Extract the (X, Y) coordinate from the center of the cell holding the provided text.  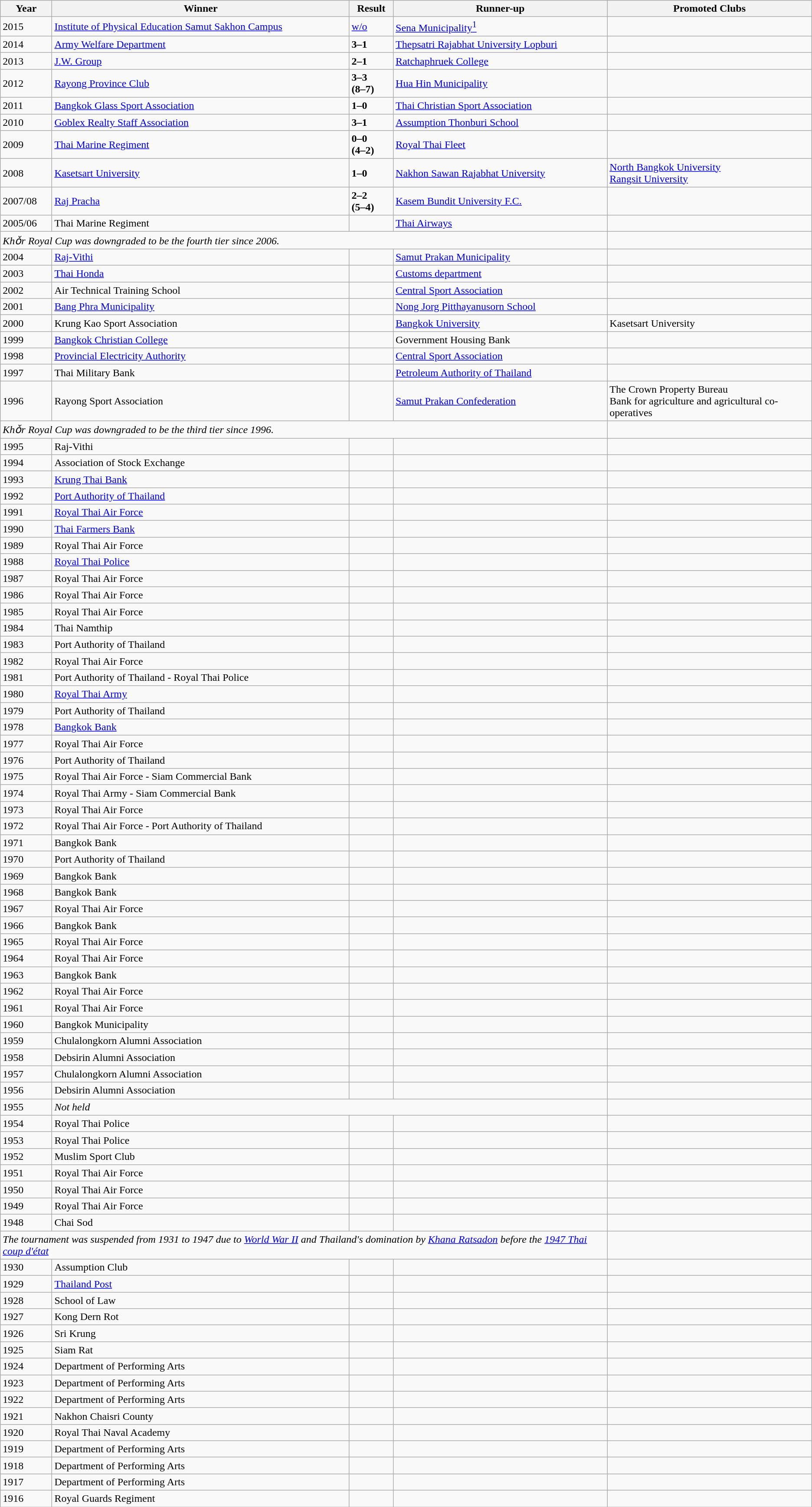
Thepsatri Rajabhat University Lopburi (501, 44)
1961 (26, 1008)
Raj Pracha (200, 201)
Ratchaphruek College (501, 61)
Samut Prakan Municipality (501, 257)
1958 (26, 1057)
2001 (26, 307)
1960 (26, 1024)
1980 (26, 694)
1957 (26, 1074)
Promoted Clubs (710, 9)
The Crown Property BureauBank for agriculture and agricultural co-operatives (710, 401)
1930 (26, 1267)
2008 (26, 173)
3–3(8–7) (371, 83)
1975 (26, 777)
1916 (26, 1499)
Royal Thai Fleet (501, 145)
Thai Airways (501, 223)
Runner-up (501, 9)
1929 (26, 1284)
1969 (26, 876)
Bangkok University (501, 323)
2007/08 (26, 201)
1923 (26, 1383)
Rayong Province Club (200, 83)
1982 (26, 661)
2009 (26, 145)
1992 (26, 496)
Khǒr Royal Cup was downgraded to be the fourth tier since 2006. (304, 240)
Krung Thai Bank (200, 479)
Royal Thai Army - Siam Commercial Bank (200, 793)
1924 (26, 1366)
Thai Honda (200, 274)
Kong Dern Rot (200, 1317)
Port Authority of Thailand - Royal Thai Police (200, 677)
Royal Thai Air Force - Siam Commercial Bank (200, 777)
Bangkok Municipality (200, 1024)
1997 (26, 373)
Nakhon Chaisri County (200, 1416)
1917 (26, 1482)
1985 (26, 611)
1948 (26, 1223)
North Bangkok UniversityRangsit University (710, 173)
1990 (26, 529)
1952 (26, 1156)
2012 (26, 83)
1925 (26, 1350)
Provincial Electricity Authority (200, 356)
1984 (26, 628)
Goblex Realty Staff Association (200, 122)
Petroleum Authority of Thailand (501, 373)
1963 (26, 975)
2000 (26, 323)
2–2(5–4) (371, 201)
Bangkok Christian College (200, 340)
1955 (26, 1107)
Thai Military Bank (200, 373)
Army Welfare Department (200, 44)
Not held (330, 1107)
Bang Phra Municipality (200, 307)
1968 (26, 892)
1979 (26, 711)
1988 (26, 562)
Hua Hin Municipality (501, 83)
2003 (26, 274)
1949 (26, 1206)
1995 (26, 447)
1991 (26, 512)
2004 (26, 257)
Air Technical Training School (200, 290)
1987 (26, 578)
Khǒr Royal Cup was downgraded to be the third tier since 1996. (304, 430)
1964 (26, 959)
Thai Christian Sport Association (501, 106)
2005/06 (26, 223)
1986 (26, 595)
1970 (26, 859)
1953 (26, 1140)
Royal Guards Regiment (200, 1499)
1927 (26, 1317)
Kasem Bundit University F.C. (501, 201)
2014 (26, 44)
1959 (26, 1041)
Chai Sod (200, 1223)
Government Housing Bank (501, 340)
1919 (26, 1449)
2011 (26, 106)
Assumption Thonburi School (501, 122)
2002 (26, 290)
2015 (26, 27)
0–0(4–2) (371, 145)
1994 (26, 463)
Royal Thai Naval Academy (200, 1432)
Samut Prakan Confederation (501, 401)
Thailand Post (200, 1284)
Sri Krung (200, 1333)
1973 (26, 810)
Rayong Sport Association (200, 401)
1989 (26, 545)
Nakhon Sawan Rajabhat University (501, 173)
1983 (26, 644)
1954 (26, 1123)
1918 (26, 1465)
Royal Thai Army (200, 694)
Customs department (501, 274)
Thai Namthip (200, 628)
1974 (26, 793)
1928 (26, 1300)
1950 (26, 1189)
1956 (26, 1090)
1993 (26, 479)
1962 (26, 992)
Year (26, 9)
1921 (26, 1416)
1998 (26, 356)
Muslim Sport Club (200, 1156)
1976 (26, 760)
Bangkok Glass Sport Association (200, 106)
Assumption Club (200, 1267)
1951 (26, 1173)
Thai Farmers Bank (200, 529)
1977 (26, 744)
2–1 (371, 61)
w/o (371, 27)
Institute of Physical Education Samut Sakhon Campus (200, 27)
Siam Rat (200, 1350)
1966 (26, 925)
1999 (26, 340)
1967 (26, 909)
1965 (26, 942)
Nong Jorg Pitthayanusorn School (501, 307)
1996 (26, 401)
Winner (200, 9)
1981 (26, 677)
Association of Stock Exchange (200, 463)
2013 (26, 61)
J.W. Group (200, 61)
1978 (26, 727)
Result (371, 9)
Royal Thai Air Force - Port Authority of Thailand (200, 826)
1922 (26, 1399)
The tournament was suspended from 1931 to 1947 due to World War II and Thailand's domination by Khana Ratsadon before the 1947 Thai coup d'état (304, 1245)
1920 (26, 1432)
Sena Municipality1 (501, 27)
School of Law (200, 1300)
1926 (26, 1333)
Krung Kao Sport Association (200, 323)
1972 (26, 826)
1971 (26, 843)
2010 (26, 122)
